Return [X, Y] of the center of cell containing provided text 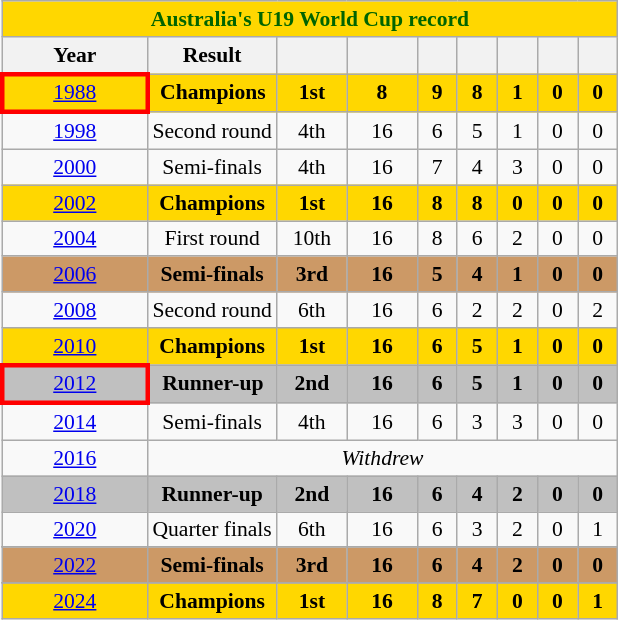
Year [74, 56]
Withdrew [382, 459]
2004 [74, 239]
2016 [74, 459]
9 [437, 94]
2018 [74, 494]
2022 [74, 566]
2002 [74, 203]
2024 [74, 601]
Quarter finals [212, 530]
10th [312, 239]
2012 [74, 384]
2010 [74, 346]
2014 [74, 422]
Result [212, 56]
2006 [74, 275]
1988 [74, 94]
2020 [74, 530]
1998 [74, 132]
First round [212, 239]
2008 [74, 310]
2000 [74, 168]
Australia's U19 World Cup record [310, 19]
